Search for the cell housing the specified text and yield its (X, Y) center coordinate. 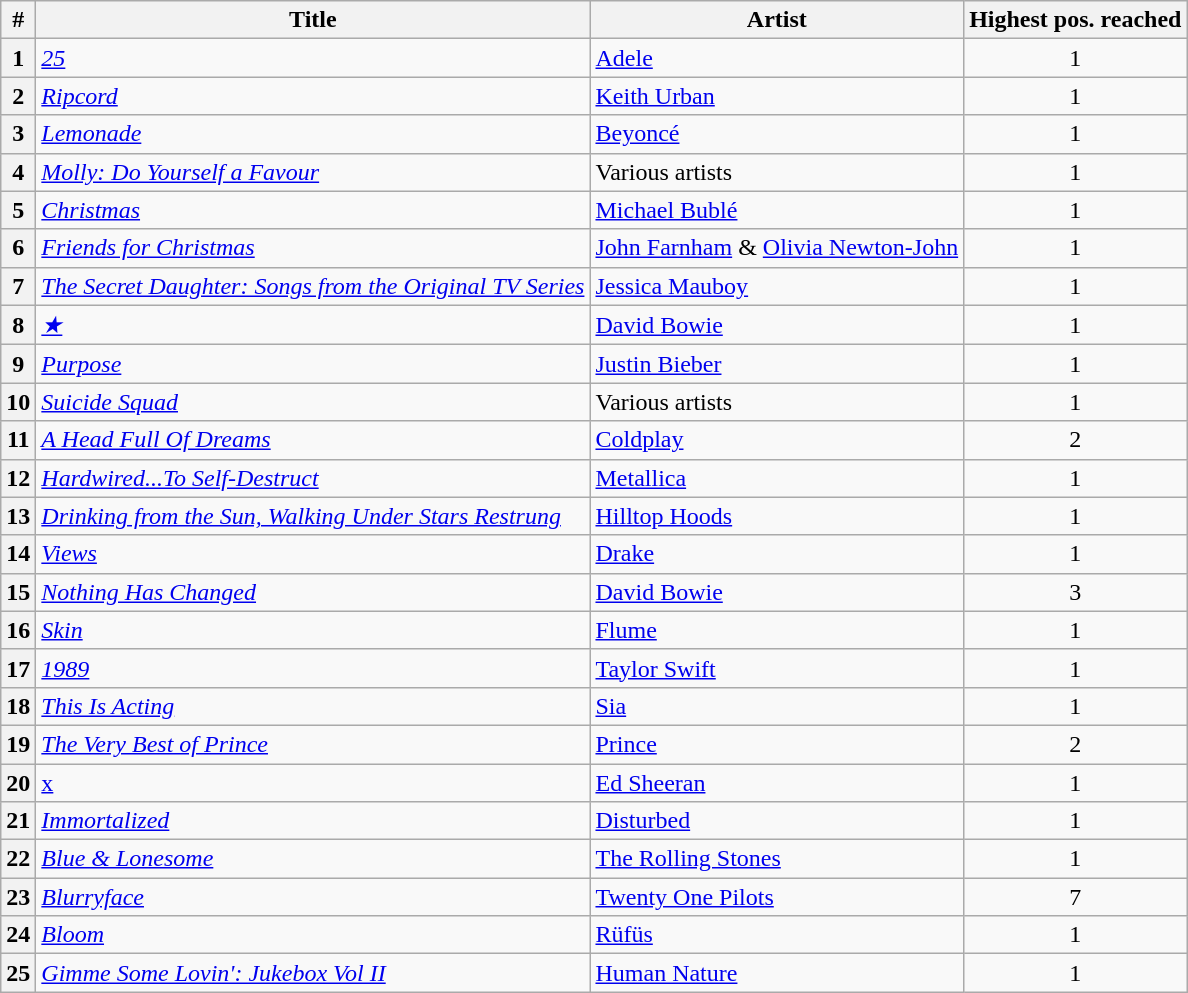
Michael Bublé (777, 210)
Suicide Squad (313, 402)
Christmas (313, 210)
Justin Bieber (777, 364)
Friends for Christmas (313, 248)
Drinking from the Sun, Walking Under Stars Restrung (313, 516)
1989 (313, 668)
Title (313, 20)
x (313, 783)
Sia (777, 706)
Rüfüs (777, 935)
Jessica Mauboy (777, 286)
Disturbed (777, 821)
22 (18, 859)
Ripcord (313, 96)
★ (313, 325)
Blurryface (313, 897)
20 (18, 783)
Drake (777, 554)
Lemonade (313, 134)
8 (18, 325)
Purpose (313, 364)
A Head Full Of Dreams (313, 440)
4 (18, 172)
16 (18, 630)
Bloom (313, 935)
Molly: Do Yourself a Favour (313, 172)
Views (313, 554)
Taylor Swift (777, 668)
Hardwired...To Self-Destruct (313, 478)
Skin (313, 630)
15 (18, 592)
Highest pos. reached (1076, 20)
Gimme Some Lovin': Jukebox Vol II (313, 973)
6 (18, 248)
Blue & Lonesome (313, 859)
17 (18, 668)
Nothing Has Changed (313, 592)
This Is Acting (313, 706)
Keith Urban (777, 96)
12 (18, 478)
Ed Sheeran (777, 783)
John Farnham & Olivia Newton-John (777, 248)
23 (18, 897)
The Very Best of Prince (313, 744)
Coldplay (777, 440)
The Rolling Stones (777, 859)
9 (18, 364)
Hilltop Hoods (777, 516)
Prince (777, 744)
Adele (777, 58)
Flume (777, 630)
24 (18, 935)
Human Nature (777, 973)
5 (18, 210)
19 (18, 744)
Metallica (777, 478)
21 (18, 821)
10 (18, 402)
13 (18, 516)
14 (18, 554)
11 (18, 440)
# (18, 20)
Immortalized (313, 821)
Twenty One Pilots (777, 897)
Artist (777, 20)
The Secret Daughter: Songs from the Original TV Series (313, 286)
18 (18, 706)
Beyoncé (777, 134)
